Return the (x, y) coordinate for the center point of the cell that contains the specified text.  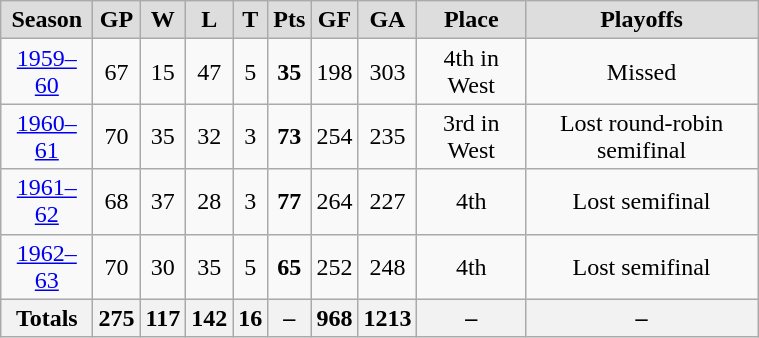
77 (290, 202)
GA (388, 20)
254 (334, 136)
65 (290, 266)
1960–61 (47, 136)
Place (471, 20)
264 (334, 202)
Missed (641, 72)
1959–60 (47, 72)
3rd in West (471, 136)
198 (334, 72)
30 (163, 266)
W (163, 20)
Pts (290, 20)
32 (210, 136)
1961–62 (47, 202)
4th in West (471, 72)
28 (210, 202)
275 (116, 318)
16 (250, 318)
Playoffs (641, 20)
GP (116, 20)
1962–63 (47, 266)
303 (388, 72)
67 (116, 72)
968 (334, 318)
GF (334, 20)
73 (290, 136)
117 (163, 318)
68 (116, 202)
142 (210, 318)
252 (334, 266)
15 (163, 72)
37 (163, 202)
1213 (388, 318)
235 (388, 136)
T (250, 20)
Season (47, 20)
227 (388, 202)
Totals (47, 318)
L (210, 20)
248 (388, 266)
Lost round-robin semifinal (641, 136)
47 (210, 72)
